Scan for the cell matching the given text and deliver its (x, y) coordinate at center. 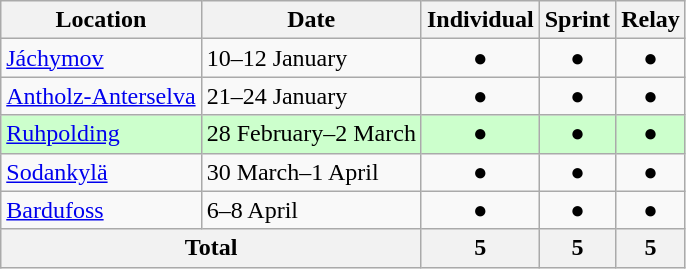
Sprint (577, 20)
28 February–2 March (311, 134)
Relay (651, 20)
Antholz-Anterselva (101, 96)
10–12 January (311, 58)
Jáchymov (101, 58)
Sodankylä (101, 172)
21–24 January (311, 96)
Location (101, 20)
Bardufoss (101, 210)
30 March–1 April (311, 172)
6–8 April (311, 210)
Date (311, 20)
Individual (480, 20)
Total (212, 248)
Ruhpolding (101, 134)
